Identify which cell holds the provided text, then report its (x, y) central coordinate. 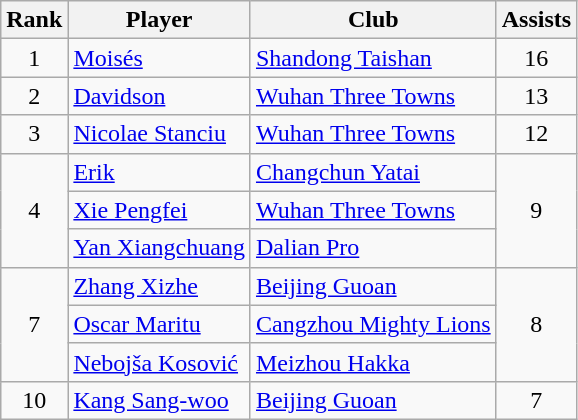
Shandong Taishan (373, 58)
Kang Sang-woo (160, 400)
2 (34, 96)
Xie Pengfei (160, 210)
12 (536, 134)
Meizhou Hakka (373, 362)
8 (536, 324)
10 (34, 400)
Club (373, 20)
16 (536, 58)
Rank (34, 20)
Player (160, 20)
1 (34, 58)
4 (34, 210)
Nicolae Stanciu (160, 134)
Dalian Pro (373, 248)
Assists (536, 20)
Erik (160, 172)
Moisés (160, 58)
Oscar Maritu (160, 324)
3 (34, 134)
Changchun Yatai (373, 172)
Davidson (160, 96)
Zhang Xizhe (160, 286)
Nebojša Kosović (160, 362)
9 (536, 210)
Cangzhou Mighty Lions (373, 324)
Yan Xiangchuang (160, 248)
13 (536, 96)
